From the cell containing the given text, extract its center point as (x, y) coordinate. 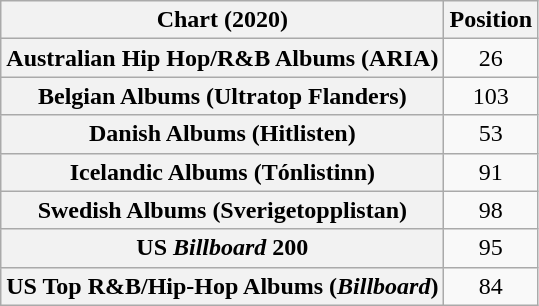
103 (491, 96)
53 (491, 134)
Australian Hip Hop/R&B Albums (ARIA) (222, 58)
Position (491, 20)
26 (491, 58)
95 (491, 248)
US Billboard 200 (222, 248)
91 (491, 172)
US Top R&B/Hip-Hop Albums (Billboard) (222, 286)
Belgian Albums (Ultratop Flanders) (222, 96)
Icelandic Albums (Tónlistinn) (222, 172)
84 (491, 286)
98 (491, 210)
Swedish Albums (Sverigetopplistan) (222, 210)
Danish Albums (Hitlisten) (222, 134)
Chart (2020) (222, 20)
